For the text-containing cell, return its midpoint in (x, y) coordinate format. 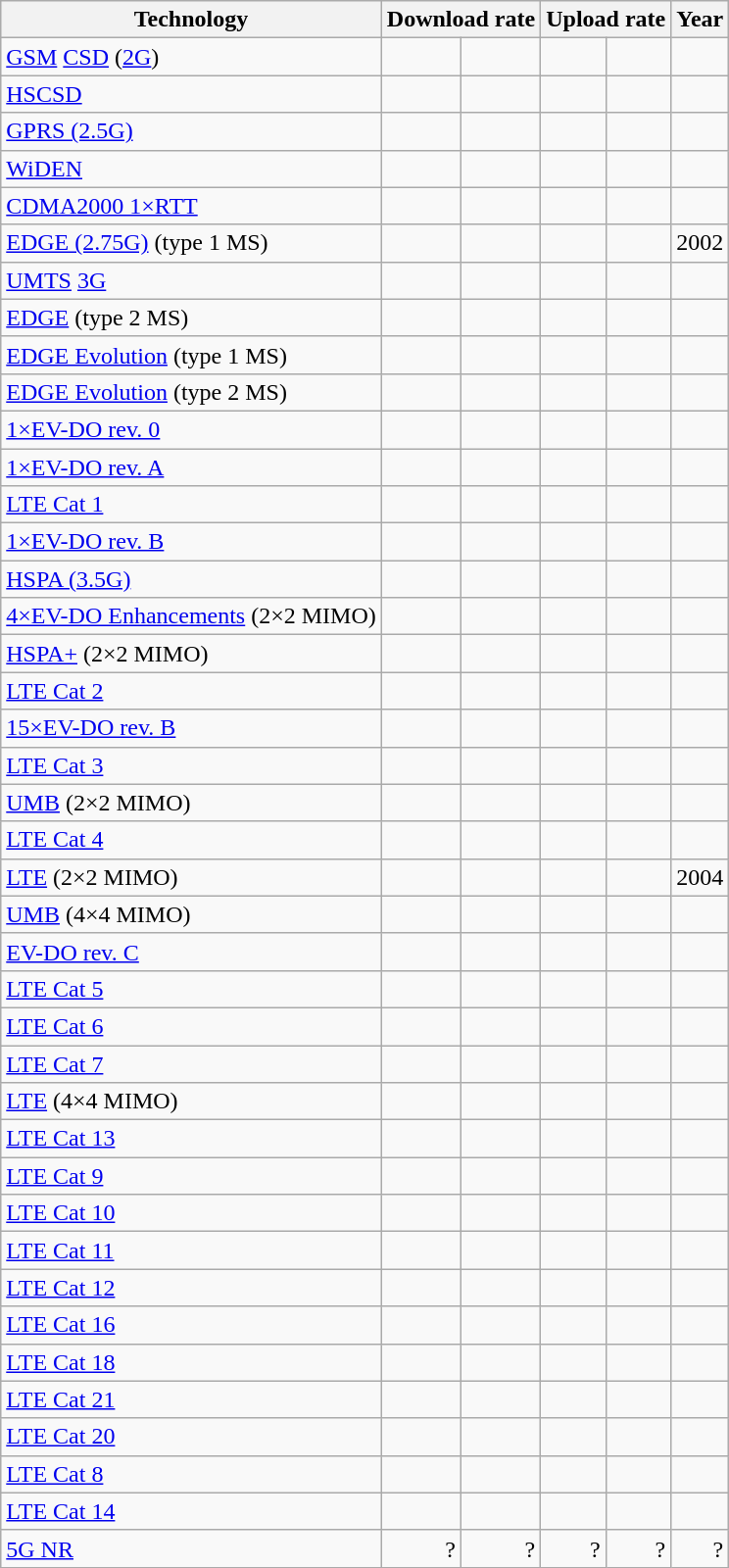
LTE (2×2 MIMO) (192, 877)
LTE Cat 13 (192, 1139)
CDMA2000 1×RTT (192, 206)
2004 (700, 877)
LTE Cat 6 (192, 1026)
LTE Cat 10 (192, 1213)
Upload rate (606, 20)
GSM CSD (2G) (192, 57)
HSCSD (192, 94)
LTE Cat 20 (192, 1437)
LTE Cat 21 (192, 1399)
HSPA (3.5G) (192, 579)
LTE Cat 2 (192, 691)
WiDEN (192, 169)
LTE Cat 16 (192, 1325)
LTE Cat 14 (192, 1511)
2002 (700, 243)
LTE Cat 8 (192, 1474)
EV-DO rev. C (192, 952)
LTE Cat 18 (192, 1362)
LTE Cat 1 (192, 505)
1×EV-DO rev. 0 (192, 429)
EDGE (2.75G) (type 1 MS) (192, 243)
Year (700, 20)
LTE Cat 9 (192, 1176)
UMTS 3G (192, 280)
5G NR (192, 1548)
4×EV-DO Enhancements (2×2 MIMO) (192, 616)
GPRS (2.5G) (192, 131)
LTE (4×4 MIMO) (192, 1102)
Download rate (461, 20)
EDGE Evolution (type 2 MS) (192, 392)
HSPA+ (2×2 MIMO) (192, 654)
EDGE (type 2 MS) (192, 318)
Technology (192, 20)
LTE Cat 12 (192, 1288)
UMB (2×2 MIMO) (192, 803)
LTE Cat 3 (192, 765)
EDGE Evolution (type 1 MS) (192, 355)
LTE Cat 5 (192, 989)
UMB (4×4 MIMO) (192, 914)
1×EV-DO rev. B (192, 542)
15×EV-DO rev. B (192, 728)
LTE Cat 11 (192, 1250)
LTE Cat 7 (192, 1063)
LTE Cat 4 (192, 840)
1×EV-DO rev. A (192, 467)
